Return the (X, Y) coordinate for the center point of the cell that contains the specified text.  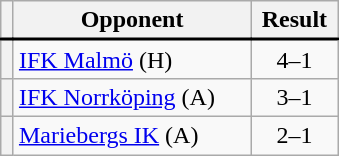
Opponent (132, 20)
IFK Malmö (H) (132, 60)
Result (295, 20)
3–1 (295, 97)
IFK Norrköping (A) (132, 97)
4–1 (295, 60)
2–1 (295, 135)
Mariebergs IK (A) (132, 135)
